Extract the [X, Y] coordinate from the center of the cell holding the provided text.  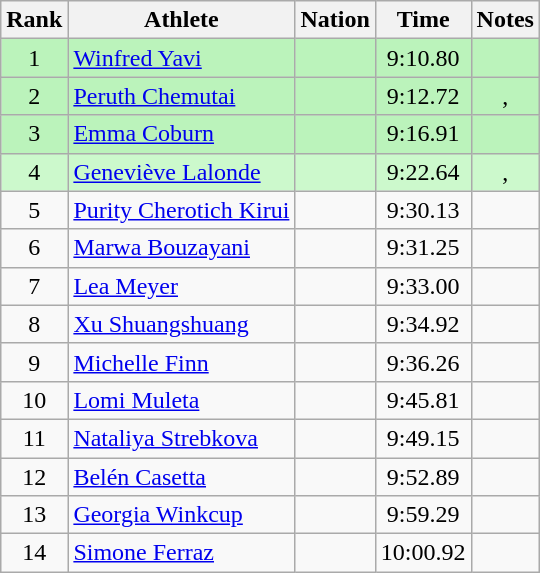
6 [34, 248]
9:45.81 [423, 400]
9:33.00 [423, 286]
8 [34, 324]
2 [34, 96]
Lomi Muleta [182, 400]
Simone Ferraz [182, 553]
Lea Meyer [182, 286]
Rank [34, 20]
9:36.26 [423, 362]
Georgia Winkcup [182, 515]
Xu Shuangshuang [182, 324]
14 [34, 553]
9:16.91 [423, 134]
1 [34, 58]
Time [423, 20]
Nation [335, 20]
Michelle Finn [182, 362]
13 [34, 515]
11 [34, 438]
4 [34, 172]
Notes [505, 20]
Athlete [182, 20]
9 [34, 362]
9:10.80 [423, 58]
Marwa Bouzayani [182, 248]
Winfred Yavi [182, 58]
9:59.29 [423, 515]
9:49.15 [423, 438]
9:34.92 [423, 324]
9:31.25 [423, 248]
9:12.72 [423, 96]
9:30.13 [423, 210]
5 [34, 210]
Purity Cherotich Kirui [182, 210]
12 [34, 477]
9:52.89 [423, 477]
Emma Coburn [182, 134]
9:22.64 [423, 172]
10:00.92 [423, 553]
Peruth Chemutai [182, 96]
3 [34, 134]
Belén Casetta [182, 477]
10 [34, 400]
Nataliya Strebkova [182, 438]
7 [34, 286]
Geneviève Lalonde [182, 172]
